Detect which cell encompasses the target text, then output its (x, y) center coordinate. 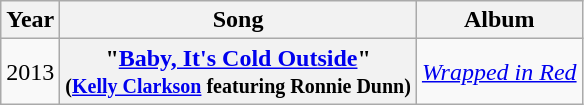
Year (30, 20)
"Baby, It's Cold Outside"(Kelly Clarkson featuring Ronnie Dunn) (238, 72)
Song (238, 20)
Wrapped in Red (499, 72)
Album (499, 20)
2013 (30, 72)
